Provide the [X, Y] coordinate of the cell's center where the given text is located.  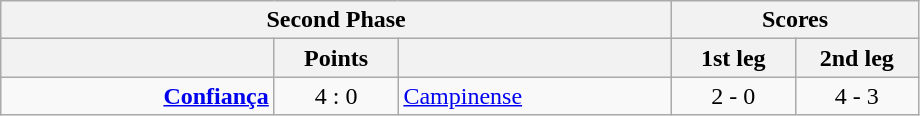
Campinense [535, 96]
1st leg [733, 58]
4 - 3 [857, 96]
Confiança [138, 96]
Points [336, 58]
Second Phase [336, 20]
Scores [794, 20]
2 - 0 [733, 96]
2nd leg [857, 58]
4 : 0 [336, 96]
